Locate the cell with the specified text and output its [X, Y] center coordinate. 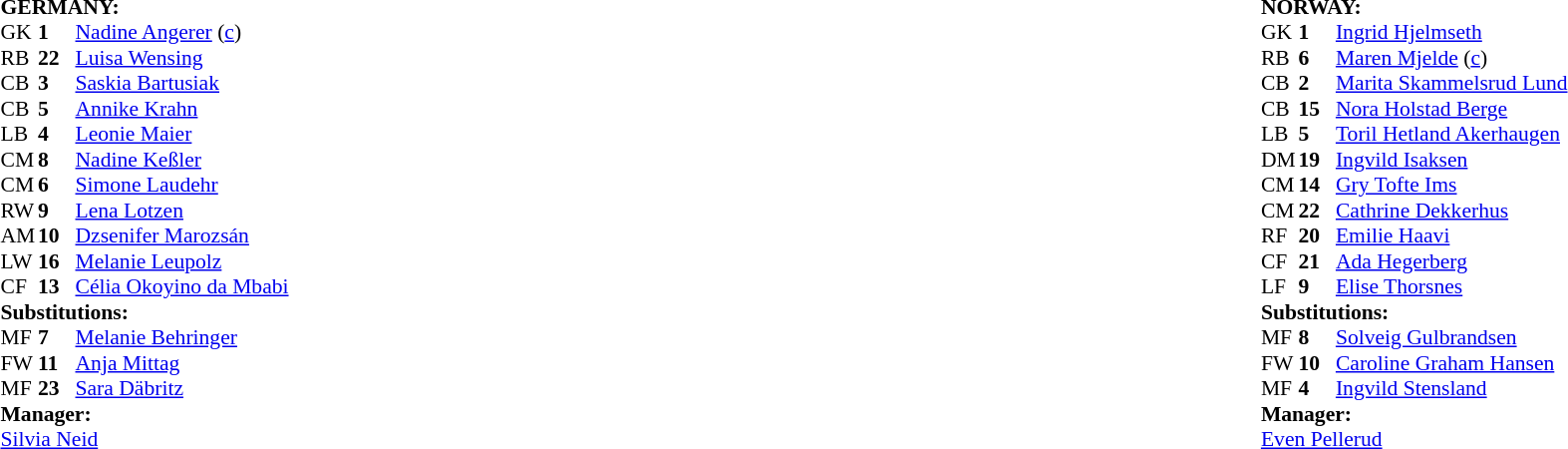
14 [1317, 185]
Nadine Keßler [182, 160]
Ada Hegerberg [1451, 261]
Simone Laudehr [182, 185]
3 [57, 83]
16 [57, 261]
Melanie Behringer [182, 338]
Annike Krahn [182, 109]
Luisa Wensing [182, 58]
20 [1317, 236]
Dzsenifer Marozsán [182, 236]
Anja Mittag [182, 363]
Lena Lotzen [182, 211]
Cathrine Dekkerhus [1451, 211]
19 [1317, 160]
7 [57, 338]
Nadine Angerer (c) [182, 33]
Elise Thorsnes [1451, 286]
Toril Hetland Akerhaugen [1451, 135]
Célia Okoyino da Mbabi [182, 286]
RF [1280, 236]
23 [57, 388]
Emilie Haavi [1451, 236]
Leonie Maier [182, 135]
Gry Tofte Ims [1451, 185]
LF [1280, 286]
Ingvild Isaksen [1451, 160]
11 [57, 363]
Caroline Graham Hansen [1451, 363]
Sara Däbritz [182, 388]
AM [19, 236]
13 [57, 286]
DM [1280, 160]
2 [1317, 83]
Marita Skammelsrud Lund [1451, 83]
Ingvild Stensland [1451, 388]
Melanie Leupolz [182, 261]
Solveig Gulbrandsen [1451, 338]
RW [19, 211]
Maren Mjelde (c) [1451, 58]
Nora Holstad Berge [1451, 109]
21 [1317, 261]
Ingrid Hjelmseth [1451, 33]
Saskia Bartusiak [182, 83]
LW [19, 261]
15 [1317, 109]
